Search for the cell housing the specified text and yield its (x, y) center coordinate. 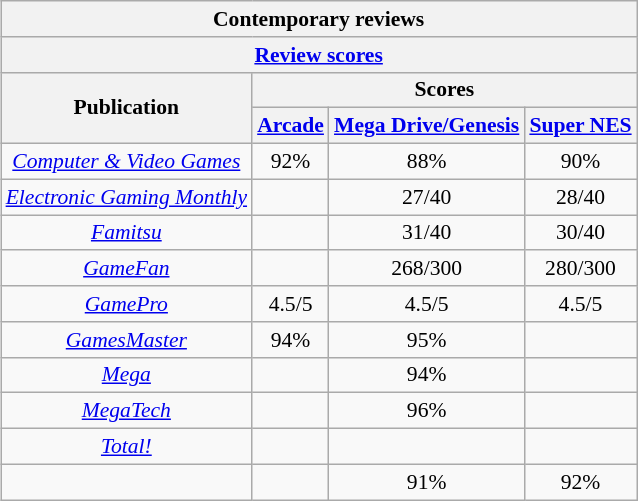
Scores (444, 90)
Publication (127, 108)
280/300 (580, 268)
Super NES (580, 126)
GamePro (127, 304)
Total! (127, 446)
30/40 (580, 232)
Electronic Gaming Monthly (127, 197)
Mega (127, 375)
28/40 (580, 197)
Arcade (290, 126)
Contemporary reviews (319, 19)
96% (426, 411)
Computer & Video Games (127, 161)
91% (426, 482)
Famitsu (127, 232)
31/40 (426, 232)
90% (580, 161)
Mega Drive/Genesis (426, 126)
268/300 (426, 268)
MegaTech (127, 411)
88% (426, 161)
GamesMaster (127, 339)
27/40 (426, 197)
95% (426, 339)
Review scores (319, 54)
GameFan (127, 268)
